Determine the [X, Y] coordinate at the center of the cell enclosing the given text.  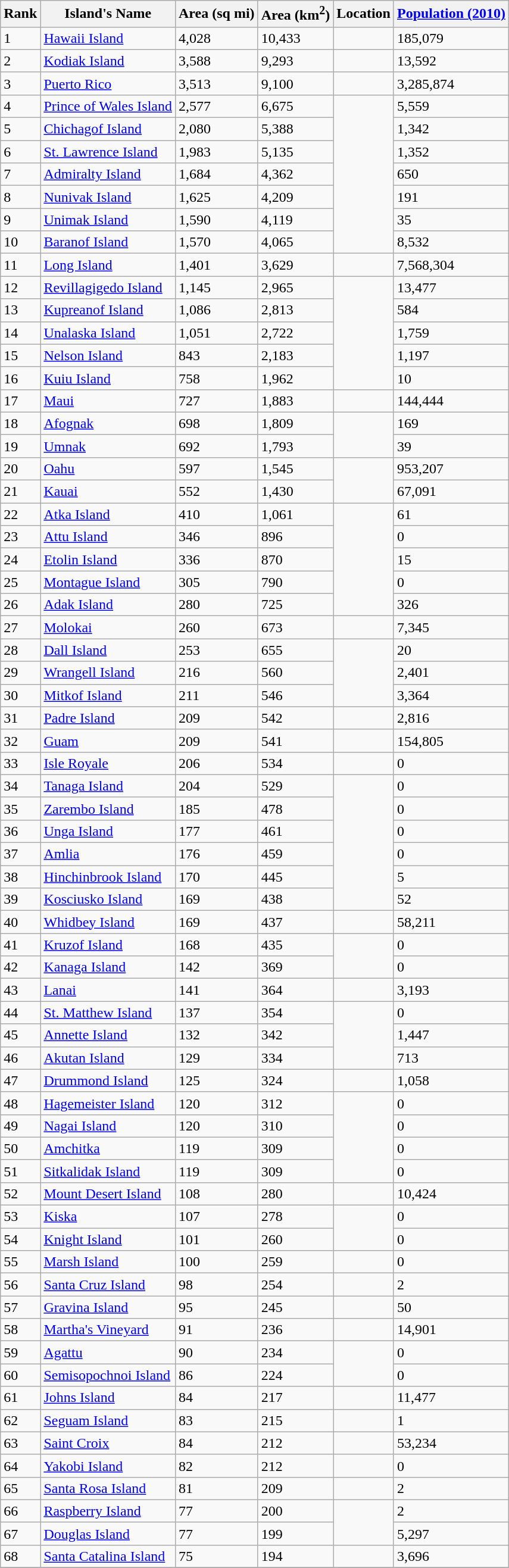
Mount Desert Island [108, 1194]
713 [451, 1058]
597 [217, 468]
215 [295, 1420]
278 [295, 1217]
62 [20, 1420]
1,883 [295, 401]
1,447 [451, 1035]
51 [20, 1171]
168 [217, 945]
5,559 [451, 106]
19 [20, 446]
1,545 [295, 468]
7,345 [451, 627]
129 [217, 1058]
St. Matthew Island [108, 1013]
253 [217, 650]
2,816 [451, 718]
305 [217, 582]
Akutan Island [108, 1058]
3,285,874 [451, 83]
Nunivak Island [108, 197]
Marsh Island [108, 1262]
107 [217, 1217]
141 [217, 990]
66 [20, 1511]
2,401 [451, 673]
5,135 [295, 152]
60 [20, 1375]
11 [20, 265]
57 [20, 1307]
10,433 [295, 38]
224 [295, 1375]
758 [217, 378]
Area (sq mi) [217, 14]
Island's Name [108, 14]
40 [20, 922]
65 [20, 1488]
2,813 [295, 310]
Yakobi Island [108, 1466]
364 [295, 990]
Atka Island [108, 514]
Annette Island [108, 1035]
30 [20, 695]
Adak Island [108, 605]
Montague Island [108, 582]
Afognak [108, 423]
1,962 [295, 378]
Nagai Island [108, 1126]
534 [295, 763]
Kauai [108, 492]
Revillagigedo Island [108, 288]
6,675 [295, 106]
59 [20, 1353]
8,532 [451, 242]
3,513 [217, 83]
Kosciusko Island [108, 899]
Etolin Island [108, 560]
83 [217, 1420]
1,430 [295, 492]
870 [295, 560]
37 [20, 854]
1,342 [451, 129]
Maui [108, 401]
437 [295, 922]
25 [20, 582]
49 [20, 1126]
13,477 [451, 288]
4 [20, 106]
354 [295, 1013]
Hagemeister Island [108, 1103]
17 [20, 401]
32 [20, 741]
Amlia [108, 854]
185,079 [451, 38]
650 [451, 174]
Nelson Island [108, 355]
1,570 [217, 242]
14,901 [451, 1330]
170 [217, 877]
4,362 [295, 174]
7,568,304 [451, 265]
Area (km2) [295, 14]
336 [217, 560]
91 [217, 1330]
2,965 [295, 288]
211 [217, 695]
1,352 [451, 152]
54 [20, 1239]
Knight Island [108, 1239]
132 [217, 1035]
9,293 [295, 61]
82 [217, 1466]
5,388 [295, 129]
584 [451, 310]
55 [20, 1262]
206 [217, 763]
1,625 [217, 197]
36 [20, 831]
45 [20, 1035]
Hawaii Island [108, 38]
86 [217, 1375]
334 [295, 1058]
14 [20, 333]
324 [295, 1080]
217 [295, 1398]
310 [295, 1126]
1,684 [217, 174]
342 [295, 1035]
Long Island [108, 265]
13,592 [451, 61]
100 [217, 1262]
176 [217, 854]
Umnak [108, 446]
Santa Catalina Island [108, 1556]
Tanaga Island [108, 786]
560 [295, 673]
6 [20, 152]
326 [451, 605]
204 [217, 786]
234 [295, 1353]
90 [217, 1353]
27 [20, 627]
346 [217, 537]
Mitkof Island [108, 695]
459 [295, 854]
Kuiu Island [108, 378]
4,209 [295, 197]
Martha's Vineyard [108, 1330]
Baranof Island [108, 242]
1,086 [217, 310]
58,211 [451, 922]
3,588 [217, 61]
98 [217, 1285]
21 [20, 492]
Dall Island [108, 650]
18 [20, 423]
Admiralty Island [108, 174]
3 [20, 83]
Santa Rosa Island [108, 1488]
Kupreanof Island [108, 310]
2,577 [217, 106]
Raspberry Island [108, 1511]
Kanaga Island [108, 967]
12 [20, 288]
3,364 [451, 695]
53 [20, 1217]
2,722 [295, 333]
43 [20, 990]
216 [217, 673]
28 [20, 650]
Chichagof Island [108, 129]
200 [295, 1511]
68 [20, 1556]
1,061 [295, 514]
3,193 [451, 990]
58 [20, 1330]
953,207 [451, 468]
199 [295, 1533]
56 [20, 1285]
Unga Island [108, 831]
312 [295, 1103]
3,696 [451, 1556]
St. Lawrence Island [108, 152]
46 [20, 1058]
245 [295, 1307]
Wrangell Island [108, 673]
790 [295, 582]
727 [217, 401]
48 [20, 1103]
541 [295, 741]
75 [217, 1556]
44 [20, 1013]
Prince of Wales Island [108, 106]
552 [217, 492]
5,297 [451, 1533]
259 [295, 1262]
33 [20, 763]
Semisopochnoi Island [108, 1375]
10,424 [451, 1194]
Attu Island [108, 537]
11,477 [451, 1398]
843 [217, 355]
Guam [108, 741]
Lanai [108, 990]
1,793 [295, 446]
41 [20, 945]
461 [295, 831]
95 [217, 1307]
Unalaska Island [108, 333]
546 [295, 695]
47 [20, 1080]
9,100 [295, 83]
22 [20, 514]
Whidbey Island [108, 922]
125 [217, 1080]
24 [20, 560]
67 [20, 1533]
673 [295, 627]
Santa Cruz Island [108, 1285]
Puerto Rico [108, 83]
1,051 [217, 333]
7 [20, 174]
Rank [20, 14]
478 [295, 808]
2,183 [295, 355]
1,197 [451, 355]
Location [364, 14]
67,091 [451, 492]
29 [20, 673]
692 [217, 446]
Isle Royale [108, 763]
26 [20, 605]
Padre Island [108, 718]
63 [20, 1443]
1,401 [217, 265]
Kodiak Island [108, 61]
725 [295, 605]
Kruzof Island [108, 945]
16 [20, 378]
142 [217, 967]
Seguam Island [108, 1420]
410 [217, 514]
Agattu [108, 1353]
31 [20, 718]
Oahu [108, 468]
8 [20, 197]
Gravina Island [108, 1307]
369 [295, 967]
529 [295, 786]
4,028 [217, 38]
42 [20, 967]
445 [295, 877]
177 [217, 831]
185 [217, 808]
1,145 [217, 288]
34 [20, 786]
53,234 [451, 1443]
655 [295, 650]
Amchitka [108, 1148]
23 [20, 537]
108 [217, 1194]
435 [295, 945]
4,119 [295, 220]
81 [217, 1488]
542 [295, 718]
194 [295, 1556]
1,590 [217, 220]
Zarembo Island [108, 808]
1,809 [295, 423]
236 [295, 1330]
Unimak Island [108, 220]
9 [20, 220]
Sitkalidak Island [108, 1171]
Johns Island [108, 1398]
Kiska [108, 1217]
Molokai [108, 627]
Hinchinbrook Island [108, 877]
Saint Croix [108, 1443]
254 [295, 1285]
144,444 [451, 401]
Drummond Island [108, 1080]
3,629 [295, 265]
1,058 [451, 1080]
154,805 [451, 741]
137 [217, 1013]
438 [295, 899]
2,080 [217, 129]
1,759 [451, 333]
1,983 [217, 152]
13 [20, 310]
4,065 [295, 242]
191 [451, 197]
Population (2010) [451, 14]
38 [20, 877]
Douglas Island [108, 1533]
698 [217, 423]
896 [295, 537]
101 [217, 1239]
64 [20, 1466]
